Locate the cell with the specified text and output its (X, Y) center coordinate. 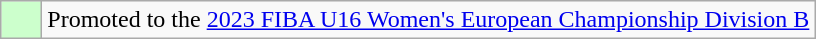
Promoted to the 2023 FIBA U16 Women's European Championship Division B (428, 20)
